Provide the (X, Y) coordinate of the cell's center where the given text is located.  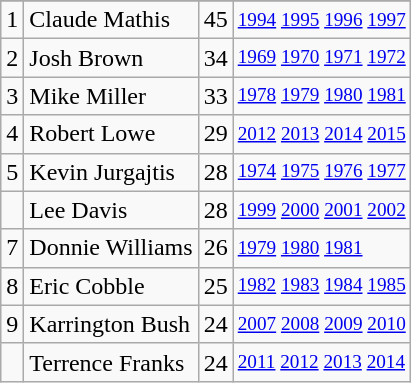
4 (12, 134)
29 (216, 134)
5 (12, 172)
Karrington Bush (111, 324)
1 (12, 20)
Claude Mathis (111, 20)
Josh Brown (111, 58)
1974 1975 1976 1977 (322, 172)
Robert Lowe (111, 134)
Donnie Williams (111, 248)
1982 1983 1984 1985 (322, 286)
Eric Cobble (111, 286)
2011 2012 2013 2014 (322, 362)
1999 2000 2001 2002 (322, 210)
Lee Davis (111, 210)
7 (12, 248)
8 (12, 286)
2 (12, 58)
34 (216, 58)
9 (12, 324)
1969 1970 1971 1972 (322, 58)
Terrence Franks (111, 362)
2012 2013 2014 2015 (322, 134)
1978 1979 1980 1981 (322, 96)
Kevin Jurgajtis (111, 172)
26 (216, 248)
33 (216, 96)
3 (12, 96)
1994 1995 1996 1997 (322, 20)
2007 2008 2009 2010 (322, 324)
25 (216, 286)
1979 1980 1981 (322, 248)
45 (216, 20)
Mike Miller (111, 96)
